Capture the cell that displays the provided text and extract its [x, y] central coordinate. 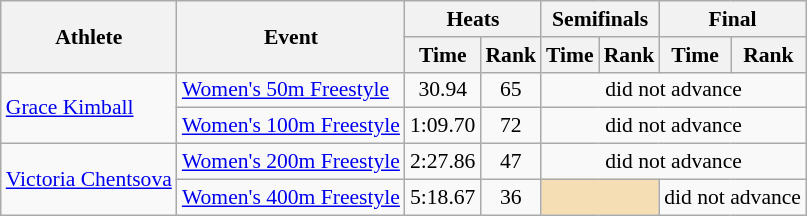
Semifinals [600, 19]
36 [510, 197]
Women's 100m Freestyle [291, 126]
Heats [473, 19]
1:09.70 [442, 126]
30.94 [442, 90]
65 [510, 90]
Victoria Chentsova [89, 180]
Final [732, 19]
5:18.67 [442, 197]
Event [291, 36]
Women's 200m Freestyle [291, 162]
Women's 400m Freestyle [291, 197]
Athlete [89, 36]
Women's 50m Freestyle [291, 90]
Grace Kimball [89, 108]
72 [510, 126]
2:27.86 [442, 162]
47 [510, 162]
